For the text-containing cell, return its midpoint in (X, Y) coordinate format. 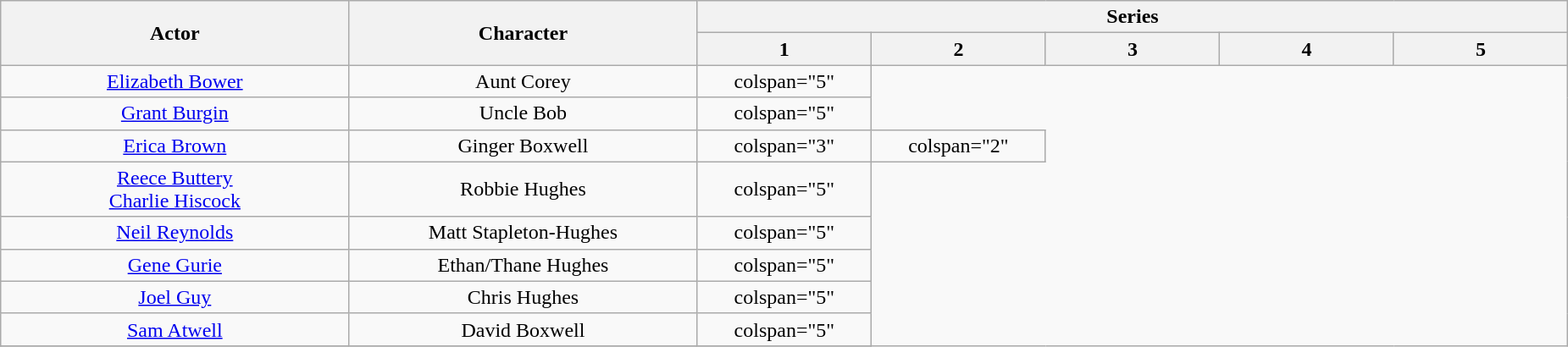
Uncle Bob (524, 113)
Aunt Corey (524, 81)
Character (524, 33)
Elizabeth Bower (175, 81)
Actor (175, 33)
Neil Reynolds (175, 233)
colspan="3" (784, 146)
Series (1133, 17)
Reece ButteryCharlie Hiscock (175, 190)
2 (959, 49)
1 (784, 49)
Ginger Boxwell (524, 146)
Matt Stapleton-Hughes (524, 233)
Chris Hughes (524, 297)
Joel Guy (175, 297)
Gene Gurie (175, 265)
4 (1307, 49)
Erica Brown (175, 146)
5 (1481, 49)
Sam Atwell (175, 329)
David Boxwell (524, 329)
Robbie Hughes (524, 190)
colspan="2" (959, 146)
Grant Burgin (175, 113)
Ethan/Thane Hughes (524, 265)
3 (1133, 49)
